Identify which cell holds the provided text, then report its (X, Y) central coordinate. 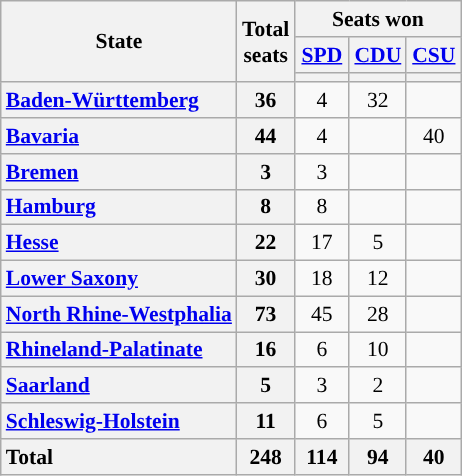
Saarland (119, 386)
SPD (322, 55)
Hamburg (119, 207)
16 (266, 350)
44 (266, 136)
Totalseats (266, 42)
11 (266, 421)
36 (266, 101)
17 (322, 243)
114 (322, 457)
Rhineland-Palatinate (119, 350)
45 (322, 314)
18 (322, 279)
Total (119, 457)
94 (378, 457)
12 (378, 279)
Bremen (119, 172)
2 (378, 386)
CSU (434, 55)
30 (266, 279)
28 (378, 314)
North Rhine-Westphalia (119, 314)
Seats won (378, 19)
32 (378, 101)
CDU (378, 55)
Schleswig-Holstein (119, 421)
Bavaria (119, 136)
State (119, 42)
22 (266, 243)
248 (266, 457)
10 (378, 350)
73 (266, 314)
Baden-Württemberg (119, 101)
Hesse (119, 243)
Lower Saxony (119, 279)
